Output the (x, y) coordinate of the center of the cell containing the given text.  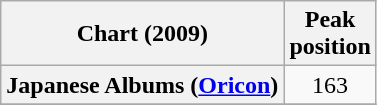
Chart (2009) (142, 34)
Japanese Albums (Oricon) (142, 85)
163 (330, 85)
Peakposition (330, 34)
